Pinpoint the cell where the given text exists, returning its [X, Y] midpoint coordinate. 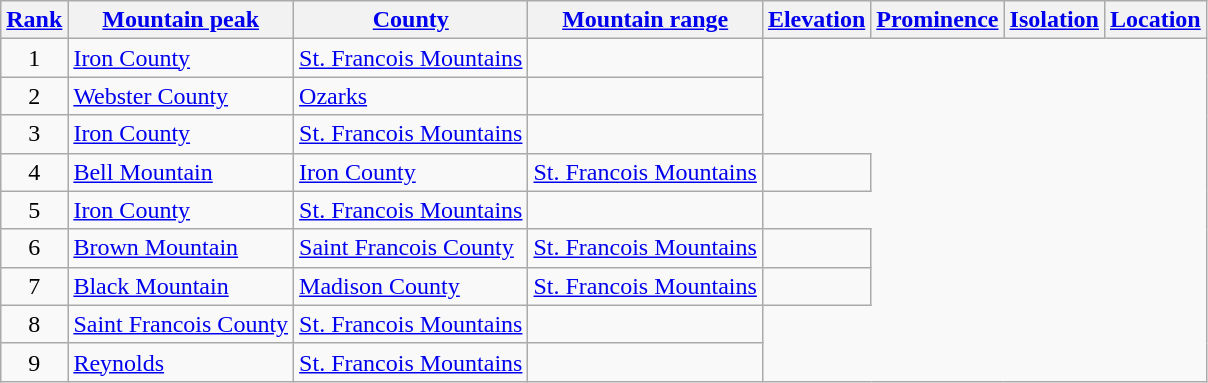
8 [34, 324]
Reynolds [181, 362]
Bell Mountain [181, 172]
Mountain peak [181, 20]
7 [34, 286]
Mountain range [645, 20]
Madison County [411, 286]
Prominence [938, 20]
Brown Mountain [181, 248]
4 [34, 172]
Location [1155, 20]
9 [34, 362]
2 [34, 96]
Black Mountain [181, 286]
Ozarks [411, 96]
1 [34, 58]
3 [34, 134]
Isolation [1054, 20]
6 [34, 248]
County [411, 20]
Rank [34, 20]
5 [34, 210]
Webster County [181, 96]
Elevation [816, 20]
